Locate the cell with the specified text and output its (X, Y) center coordinate. 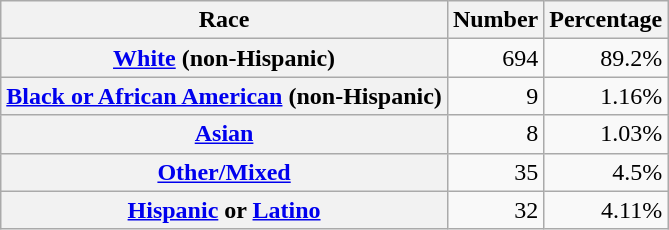
9 (495, 96)
35 (495, 172)
32 (495, 210)
Asian (224, 134)
1.03% (606, 134)
694 (495, 58)
Other/Mixed (224, 172)
Race (224, 20)
89.2% (606, 58)
Hispanic or Latino (224, 210)
White (non-Hispanic) (224, 58)
4.5% (606, 172)
Black or African American (non-Hispanic) (224, 96)
1.16% (606, 96)
8 (495, 134)
Number (495, 20)
Percentage (606, 20)
4.11% (606, 210)
